Provide the [X, Y] coordinate of the cell's center where the given text is located.  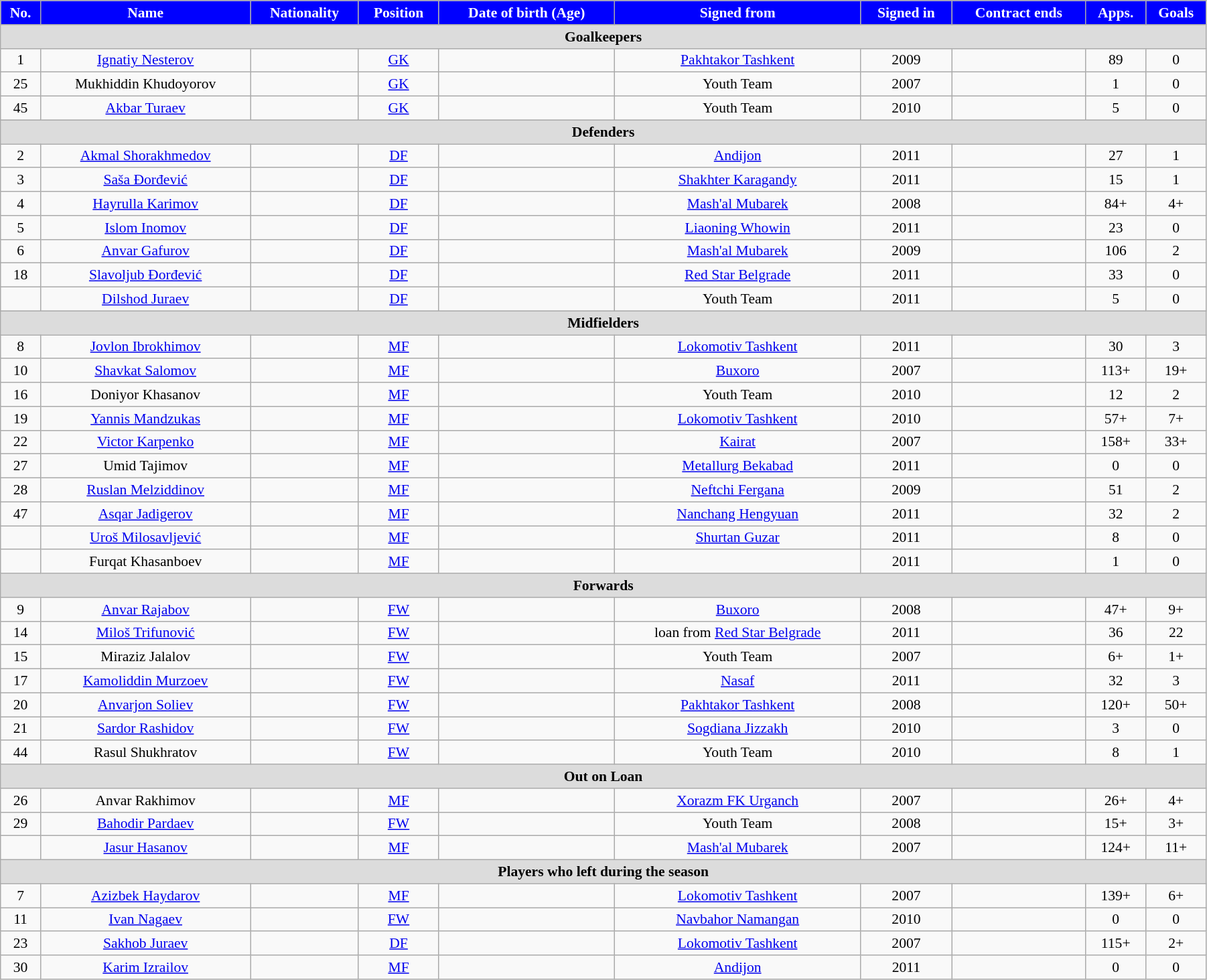
Xorazm FK Urganch [738, 800]
Position [399, 13]
Goals [1176, 13]
Jovlon Ibrokhimov [145, 347]
Date of birth (Age) [526, 13]
33 [1116, 275]
Shurtan Guzar [738, 538]
Akmal Shorakhmedov [145, 156]
Nasaf [738, 681]
Sogdiana Jizzakh [738, 729]
Miloš Trifunović [145, 633]
7+ [1176, 419]
15+ [1116, 824]
Dilshod Juraev [145, 299]
Bahodir Pardaev [145, 824]
2+ [1176, 944]
29 [21, 824]
Metallurg Bekabad [738, 466]
Uroš Milosavljević [145, 538]
1+ [1176, 657]
14 [21, 633]
115+ [1116, 944]
45 [21, 109]
Apps. [1116, 13]
Defenders [603, 132]
Kamoliddin Murzoev [145, 681]
84+ [1116, 204]
51 [1116, 490]
Saša Đorđević [145, 180]
Doniyor Khasanov [145, 395]
44 [21, 753]
Shakhter Karagandy [738, 180]
11+ [1176, 848]
Ivan Nagaev [145, 920]
Navbahor Namangan [738, 920]
Asqar Jadigerov [145, 514]
Neftchi Fergana [738, 490]
Furqat Khasanboev [145, 562]
19 [21, 419]
20 [21, 705]
26 [21, 800]
Islom Inomov [145, 228]
Out on Loan [603, 776]
47+ [1116, 610]
4 [21, 204]
Anvarjon Soliev [145, 705]
Midfielders [603, 323]
Kairat [738, 442]
28 [21, 490]
Red Star Belgrade [738, 275]
10 [21, 371]
Anvar Gafurov [145, 251]
Sardor Rashidov [145, 729]
89 [1116, 60]
50+ [1176, 705]
47 [21, 514]
57+ [1116, 419]
Ignatiy Nesterov [145, 60]
Forwards [603, 585]
Nationality [304, 13]
Slavoljub Đorđević [145, 275]
139+ [1116, 896]
158+ [1116, 442]
Karim Izrailov [145, 967]
36 [1116, 633]
Hayrulla Karimov [145, 204]
6 [21, 251]
16 [21, 395]
9 [21, 610]
11 [21, 920]
Miraziz Jalalov [145, 657]
Nanchang Hengyuan [738, 514]
Yannis Mandzukas [145, 419]
Shavkat Salomov [145, 371]
Anvar Rakhimov [145, 800]
Mukhiddin Khudoyorov [145, 84]
19+ [1176, 371]
Players who left during the season [603, 872]
106 [1116, 251]
Signed in [906, 13]
loan from Red Star Belgrade [738, 633]
Contract ends [1018, 13]
Jasur Hasanov [145, 848]
Akbar Turaev [145, 109]
21 [21, 729]
25 [21, 84]
Name [145, 13]
Anvar Rajabov [145, 610]
Goalkeepers [603, 37]
Signed from [738, 13]
No. [21, 13]
17 [21, 681]
33+ [1176, 442]
Ruslan Melziddinov [145, 490]
124+ [1116, 848]
Victor Karpenko [145, 442]
113+ [1116, 371]
9+ [1176, 610]
Sakhob Juraev [145, 944]
120+ [1116, 705]
Rasul Shukhratov [145, 753]
26+ [1116, 800]
Umid Tajimov [145, 466]
18 [21, 275]
7 [21, 896]
Azizbek Haydarov [145, 896]
Liaoning Whowin [738, 228]
3+ [1176, 824]
12 [1116, 395]
